Determine the [x, y] coordinate at the center of the cell enclosing the given text.  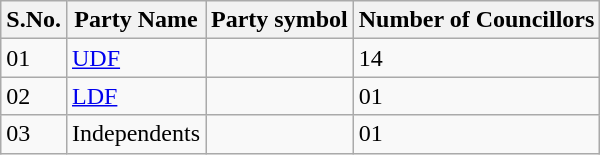
UDF [136, 58]
03 [34, 134]
14 [476, 58]
LDF [136, 96]
Party symbol [280, 20]
Number of Councillors [476, 20]
Independents [136, 134]
S.No. [34, 20]
Party Name [136, 20]
02 [34, 96]
